Identify which cell holds the provided text, then report its [x, y] central coordinate. 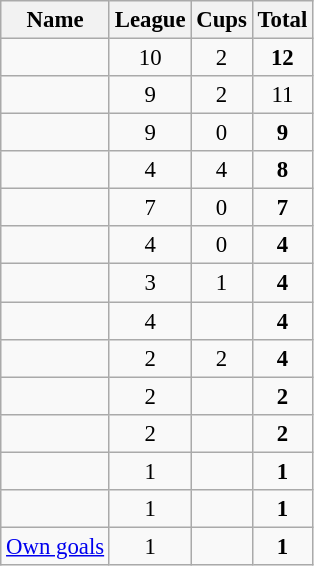
Cups [222, 20]
Name [56, 20]
3 [150, 283]
12 [282, 58]
8 [282, 170]
Total [282, 20]
League [150, 20]
10 [150, 58]
Own goals [56, 546]
11 [282, 95]
